Find where the given text appears and provide that cell's center as (x, y) coordinate. 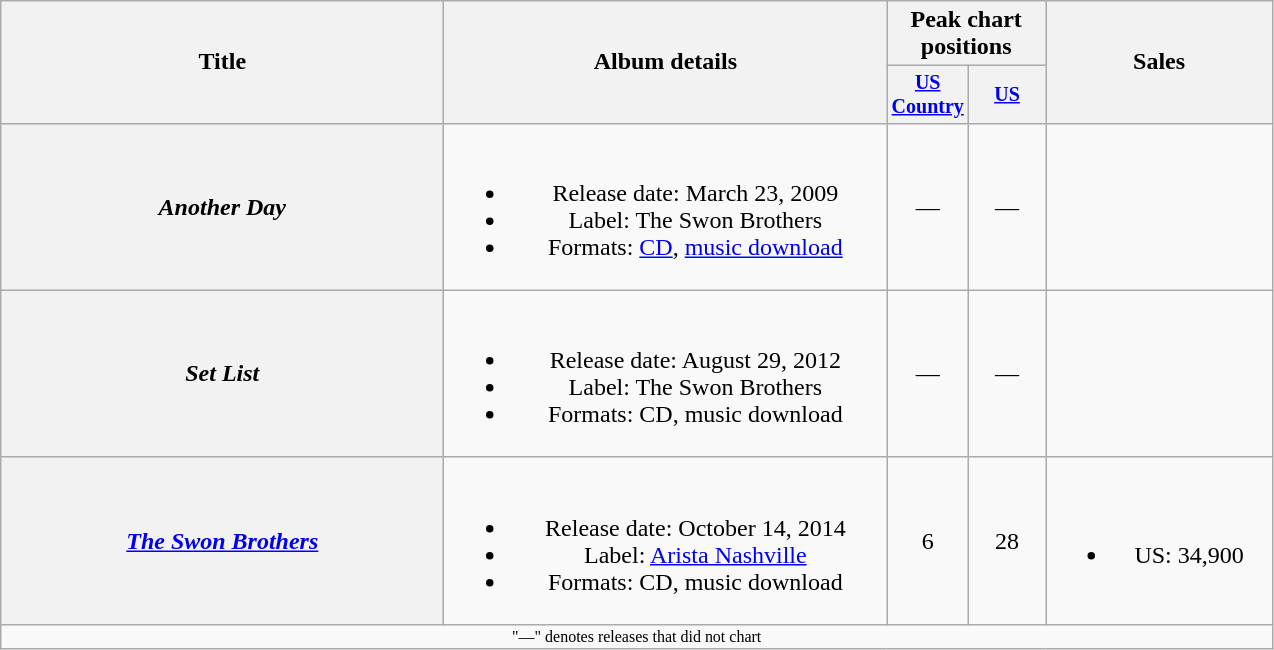
Release date: October 14, 2014Label: Arista NashvilleFormats: CD, music download (666, 540)
Peak chartpositions (966, 34)
Album details (666, 62)
US Country (928, 94)
6 (928, 540)
"—" denotes releases that did not chart (637, 636)
28 (1008, 540)
Release date: March 23, 2009Label: The Swon BrothersFormats: CD, music download (666, 206)
Sales (1160, 62)
Title (222, 62)
Release date: August 29, 2012Label: The Swon BrothersFormats: CD, music download (666, 374)
US: 34,900 (1160, 540)
The Swon Brothers (222, 540)
US (1008, 94)
Set List (222, 374)
Another Day (222, 206)
